Search for the cell housing the specified text and yield its (x, y) center coordinate. 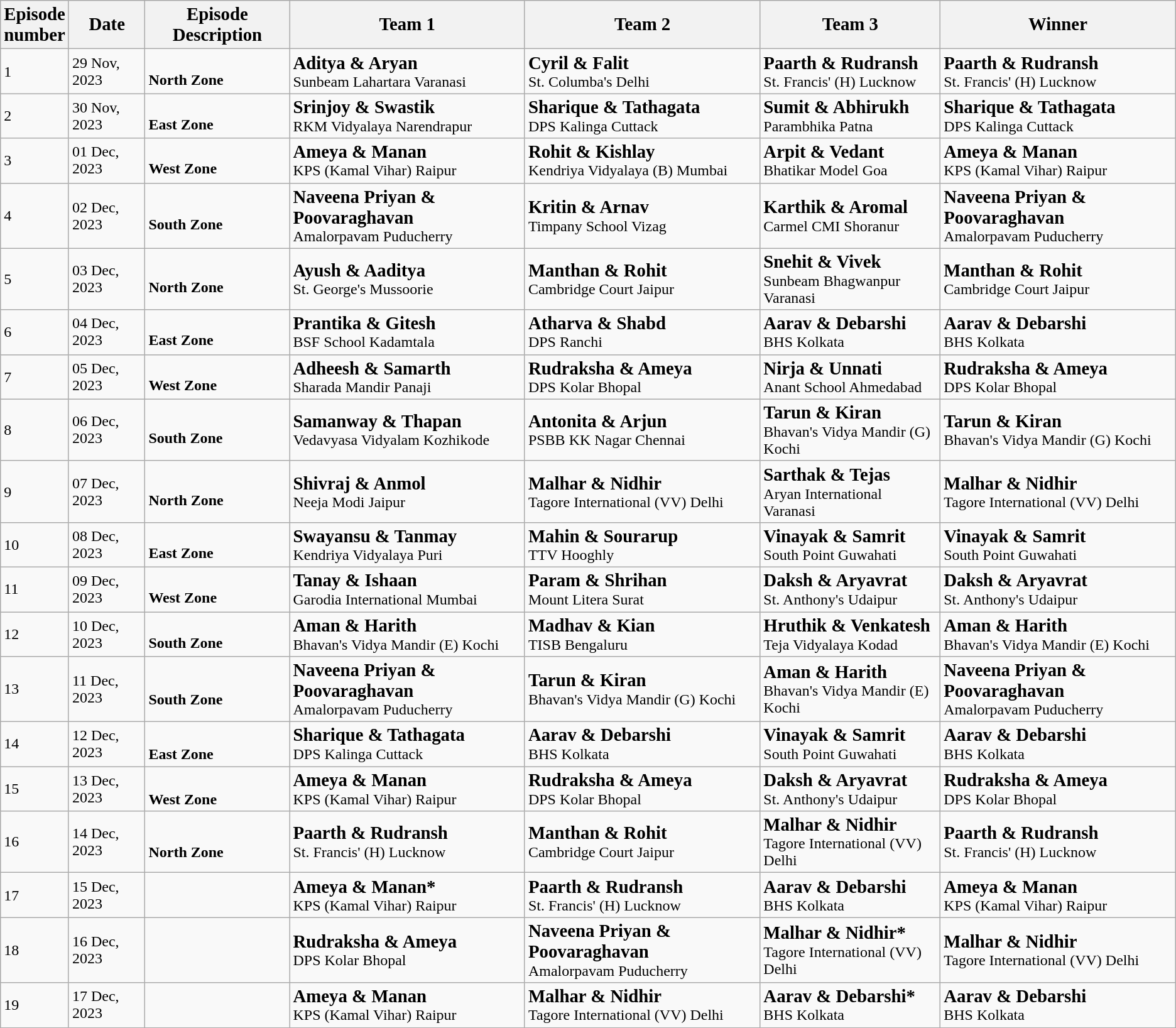
02 Dec, 2023 (107, 216)
Cyril & FalitSt. Columba's Delhi (642, 72)
08 Dec, 2023 (107, 544)
14 (35, 744)
17 (35, 895)
Sarthak & TejasAryan International Varanasi (851, 491)
1 (35, 72)
29 Nov, 2023 (107, 72)
Atharva & ShabdDPS Ranchi (642, 332)
Snehit & VivekSunbeam Bhagwanpur Varanasi (851, 279)
15 Dec, 2023 (107, 895)
30 Nov, 2023 (107, 116)
Adheesh & SamarthSharada Mandir Panaji (407, 377)
Karthik & AromalCarmel CMI Shoranur (851, 216)
Samanway & ThapanVedavyasa Vidyalam Kozhikode (407, 430)
Tanay & IshaanGarodia International Mumbai (407, 589)
10 (35, 544)
17 Dec, 2023 (107, 1005)
Hruthik & VenkateshTeja Vidyalaya Kodad (851, 635)
Rohit & KishlayKendriya Vidyalaya (B) Mumbai (642, 161)
4 (35, 216)
8 (35, 430)
03 Dec, 2023 (107, 279)
Shivraj & AnmolNeeja Modi Jaipur (407, 491)
Nirja & UnnatiAnant School Ahmedabad (851, 377)
Date (107, 25)
Swayansu & TanmayKendriya Vidyalaya Puri (407, 544)
7 (35, 377)
Aditya & AryanSunbeam Lahartara Varanasi (407, 72)
13 (35, 689)
Ayush & AadityaSt. George's Mussoorie (407, 279)
01 Dec, 2023 (107, 161)
Malhar & Nidhir*Tagore International (VV) Delhi (851, 950)
12 (35, 635)
18 (35, 950)
14 Dec, 2023 (107, 842)
16 (35, 842)
13 Dec, 2023 (107, 789)
10 Dec, 2023 (107, 635)
Madhav & KianTISB Bengaluru (642, 635)
07 Dec, 2023 (107, 491)
Winner (1058, 25)
Aarav & Debarshi*BHS Kolkata (851, 1005)
Antonita & ArjunPSBB KK Nagar Chennai (642, 430)
19 (35, 1005)
Team 3 (851, 25)
06 Dec, 2023 (107, 430)
04 Dec, 2023 (107, 332)
11 Dec, 2023 (107, 689)
Prantika & GiteshBSF School Kadamtala (407, 332)
3 (35, 161)
2 (35, 116)
15 (35, 789)
6 (35, 332)
9 (35, 491)
16 Dec, 2023 (107, 950)
5 (35, 279)
Param & ShrihanMount Litera Surat (642, 589)
Episodenumber (35, 25)
Srinjoy & SwastikRKM Vidyalaya Narendrapur (407, 116)
Team 2 (642, 25)
05 Dec, 2023 (107, 377)
Mahin & SourarupTTV Hooghly (642, 544)
11 (35, 589)
12 Dec, 2023 (107, 744)
Episode Description (217, 25)
Kritin & ArnavTimpany School Vizag (642, 216)
Sumit & AbhirukhParambhika Patna (851, 116)
09 Dec, 2023 (107, 589)
Team 1 (407, 25)
Arpit & VedantBhatikar Model Goa (851, 161)
Ameya & Manan*KPS (Kamal Vihar) Raipur (407, 895)
